Capture the cell that displays the provided text and extract its [X, Y] central coordinate. 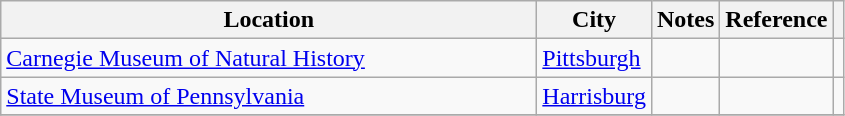
Harrisburg [594, 96]
Pittsburgh [594, 58]
Location [269, 20]
Reference [776, 20]
Carnegie Museum of Natural History [269, 58]
City [594, 20]
State Museum of Pennsylvania [269, 96]
Notes [685, 20]
